From the cell containing the given text, extract its center point as [x, y] coordinate. 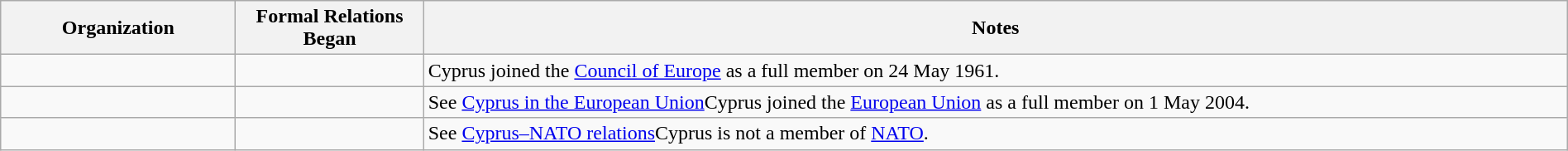
Cyprus joined the Council of Europe as a full member on 24 May 1961. [996, 71]
See Cyprus in the European UnionCyprus joined the European Union as a full member on 1 May 2004. [996, 102]
Notes [996, 28]
See Cyprus–NATO relationsCyprus is not a member of NATO. [996, 134]
Organization [118, 28]
Formal Relations Began [329, 28]
